Locate the cell with the specified text and output its (X, Y) center coordinate. 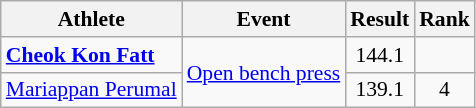
Event (264, 19)
Cheok Kon Fatt (92, 55)
Mariappan Perumal (92, 90)
Athlete (92, 19)
Open bench press (264, 72)
4 (444, 90)
Result (380, 19)
139.1 (380, 90)
144.1 (380, 55)
Rank (444, 19)
